Provide the (X, Y) coordinate of the cell's center where the given text is located.  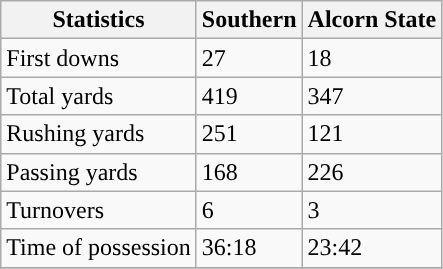
Rushing yards (99, 134)
27 (249, 58)
23:42 (372, 248)
347 (372, 96)
Time of possession (99, 248)
18 (372, 58)
Southern (249, 20)
Alcorn State (372, 20)
6 (249, 210)
121 (372, 134)
168 (249, 172)
Turnovers (99, 210)
Total yards (99, 96)
3 (372, 210)
Passing yards (99, 172)
First downs (99, 58)
226 (372, 172)
Statistics (99, 20)
36:18 (249, 248)
419 (249, 96)
251 (249, 134)
